From the cell containing the given text, extract its center point as (X, Y) coordinate. 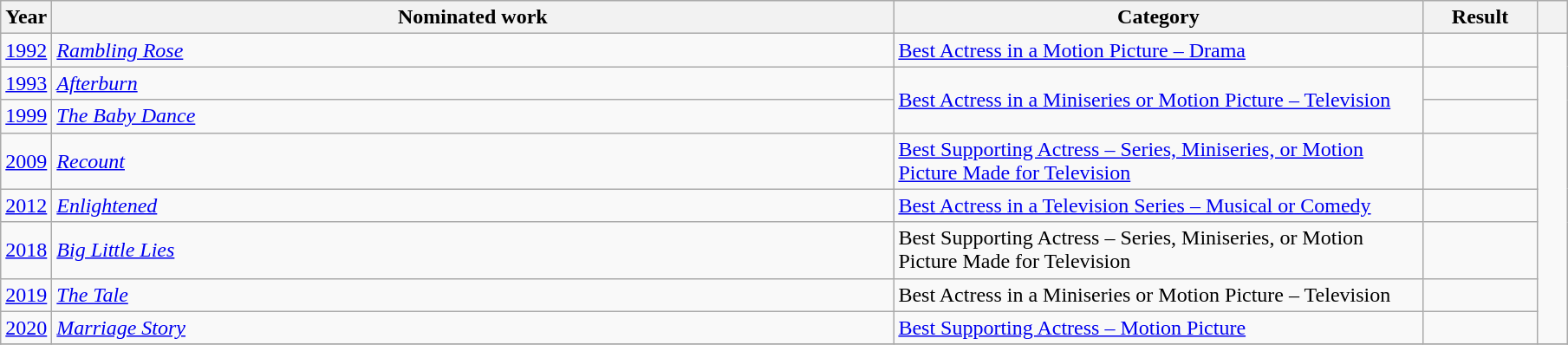
2009 (26, 161)
Year (26, 17)
Result (1480, 17)
Marriage Story (473, 328)
2020 (26, 328)
Rambling Rose (473, 50)
2019 (26, 295)
Best Supporting Actress – Motion Picture (1158, 328)
Category (1158, 17)
1999 (26, 116)
Recount (473, 161)
The Tale (473, 295)
1993 (26, 83)
Best Actress in a Television Series – Musical or Comedy (1158, 205)
Enlightened (473, 205)
1992 (26, 50)
Nominated work (473, 17)
2018 (26, 250)
Big Little Lies (473, 250)
Afterburn (473, 83)
2012 (26, 205)
The Baby Dance (473, 116)
Best Actress in a Motion Picture – Drama (1158, 50)
